Detect which cell encompasses the target text, then output its [X, Y] center coordinate. 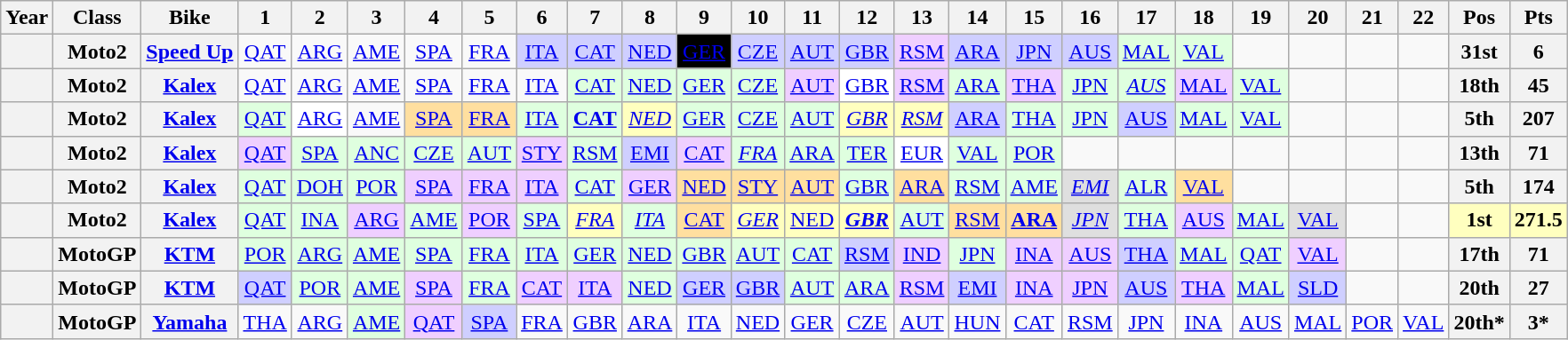
13th [1479, 153]
Class [98, 18]
19 [1260, 18]
7 [595, 18]
3 [376, 18]
8 [650, 18]
11 [812, 18]
5 [489, 18]
EUR [922, 153]
27 [1538, 288]
207 [1538, 119]
Pos [1479, 18]
3* [1538, 321]
DOH [320, 186]
271.5 [1538, 220]
45 [1538, 85]
10 [757, 18]
174 [1538, 186]
22 [1424, 18]
20th [1479, 288]
Yamaha [190, 321]
1st [1479, 220]
Bike [190, 18]
Pts [1538, 18]
SLD [1317, 288]
9 [704, 18]
14 [978, 18]
IND [922, 254]
Speed Up [190, 51]
18 [1204, 18]
17 [1146, 18]
ANC [376, 153]
ALR [1146, 186]
20 [1317, 18]
20th* [1479, 321]
TER [867, 153]
18th [1479, 85]
21 [1372, 18]
12 [867, 18]
HUN [978, 321]
4 [434, 18]
13 [922, 18]
Year [27, 18]
16 [1090, 18]
17th [1479, 254]
2 [320, 18]
15 [1034, 18]
31st [1479, 51]
1 [265, 18]
